Identify which cell holds the provided text, then report its (X, Y) central coordinate. 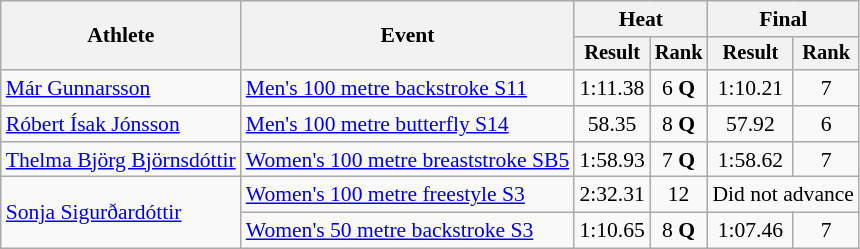
6 Q (679, 88)
Heat (640, 19)
Event (408, 36)
Men's 100 metre butterfly S14 (408, 124)
Athlete (121, 36)
6 (826, 124)
Women's 50 metre backstroke S3 (408, 231)
1:07.46 (750, 231)
7 Q (679, 160)
Women's 100 metre breaststroke SB5 (408, 160)
1:11.38 (612, 88)
12 (679, 195)
Róbert Ísak Jónsson (121, 124)
Did not advance (783, 195)
Final (783, 19)
1:58.62 (750, 160)
Már Gunnarsson (121, 88)
Thelma Björg Björnsdóttir (121, 160)
58.35 (612, 124)
1:10.21 (750, 88)
Women's 100 metre freestyle S3 (408, 195)
2:32.31 (612, 195)
Men's 100 metre backstroke S11 (408, 88)
Sonja Sigurðardóttir (121, 212)
1:58.93 (612, 160)
1:10.65 (612, 231)
57.92 (750, 124)
